Identify which cell holds the provided text, then report its (x, y) central coordinate. 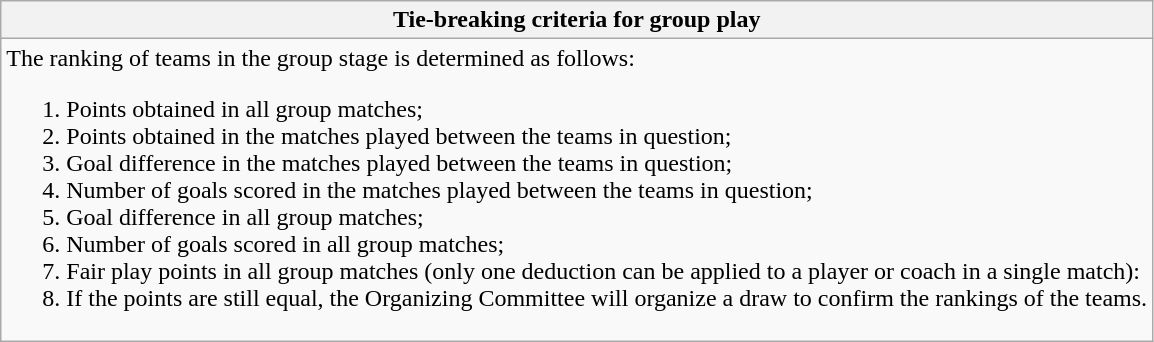
Tie-breaking criteria for group play (577, 20)
